Provide the (x, y) coordinate of the cell's center where the given text is located.  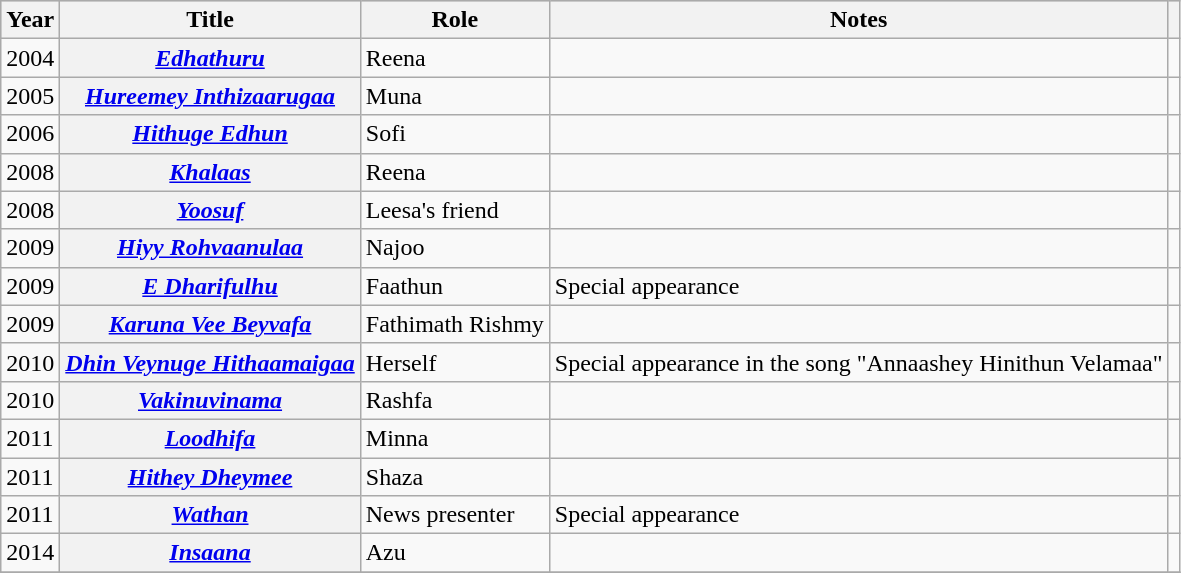
Azu (454, 553)
Wathan (210, 515)
Karuna Vee Beyvafa (210, 324)
Yoosuf (210, 210)
E Dharifulhu (210, 286)
Title (210, 20)
2006 (30, 134)
Najoo (454, 248)
Leesa's friend (454, 210)
Hithey Dheymee (210, 477)
Sofi (454, 134)
2005 (30, 96)
Vakinuvinama (210, 400)
Edhathuru (210, 58)
Special appearance in the song "Annaashey Hinithun Velamaa" (858, 362)
News presenter (454, 515)
2014 (30, 553)
Dhin Veynuge Hithaamaigaa (210, 362)
Hiyy Rohvaanulaa (210, 248)
Khalaas (210, 172)
Faathun (454, 286)
Rashfa (454, 400)
Shaza (454, 477)
Loodhifa (210, 438)
Role (454, 20)
Muna (454, 96)
Notes (858, 20)
Minna (454, 438)
Fathimath Rishmy (454, 324)
2004 (30, 58)
Insaana (210, 553)
Hureemey Inthizaarugaa (210, 96)
Year (30, 20)
Hithuge Edhun (210, 134)
Herself (454, 362)
